Return (X, Y) of the center of cell containing provided text 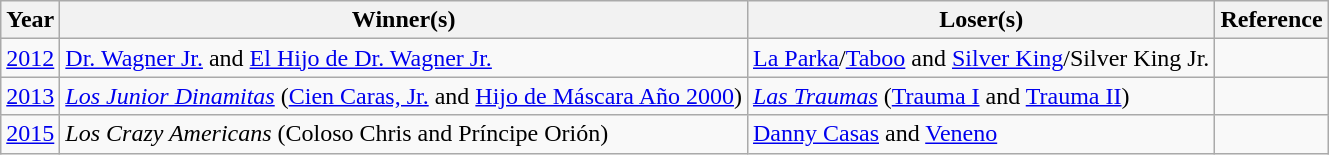
Las Traumas (Trauma I and Trauma II) (980, 96)
Danny Casas and Veneno (980, 134)
La Parka/Taboo and Silver King/Silver King Jr. (980, 58)
2013 (30, 96)
Reference (1272, 20)
Winner(s) (404, 20)
Loser(s) (980, 20)
2015 (30, 134)
2012 (30, 58)
Dr. Wagner Jr. and El Hijo de Dr. Wagner Jr. (404, 58)
Year (30, 20)
Los Crazy Americans (Coloso Chris and Príncipe Orión) (404, 134)
Los Junior Dinamitas (Cien Caras, Jr. and Hijo de Máscara Año 2000) (404, 96)
